Detect which cell encompasses the target text, then output its (X, Y) center coordinate. 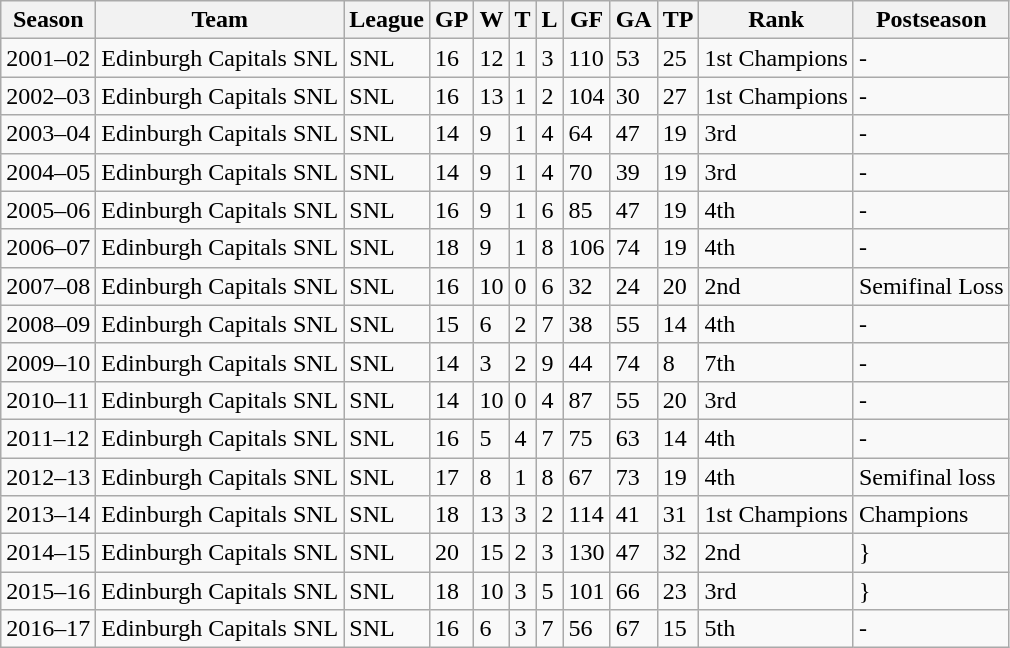
104 (586, 96)
110 (586, 58)
L (550, 20)
64 (586, 134)
2006–07 (48, 248)
17 (451, 477)
GF (586, 20)
5th (776, 629)
44 (586, 362)
GP (451, 20)
70 (586, 172)
7th (776, 362)
Rank (776, 20)
2002–03 (48, 96)
2011–12 (48, 438)
56 (586, 629)
39 (634, 172)
2009–10 (48, 362)
2008–09 (48, 324)
73 (634, 477)
41 (634, 515)
2003–04 (48, 134)
Team (220, 20)
24 (634, 286)
2007–08 (48, 286)
12 (492, 58)
53 (634, 58)
114 (586, 515)
2001–02 (48, 58)
87 (586, 400)
2014–15 (48, 553)
27 (678, 96)
130 (586, 553)
101 (586, 591)
2013–14 (48, 515)
W (492, 20)
75 (586, 438)
63 (634, 438)
23 (678, 591)
Champions (931, 515)
League (387, 20)
25 (678, 58)
2005–06 (48, 210)
2012–13 (48, 477)
2004–05 (48, 172)
Semifinal Loss (931, 286)
2010–11 (48, 400)
2016–17 (48, 629)
Postseason (931, 20)
2015–16 (48, 591)
Semifinal loss (931, 477)
Season (48, 20)
GA (634, 20)
31 (678, 515)
30 (634, 96)
TP (678, 20)
106 (586, 248)
85 (586, 210)
T (522, 20)
38 (586, 324)
66 (634, 591)
